Locate the cell with the specified text and output its (X, Y) center coordinate. 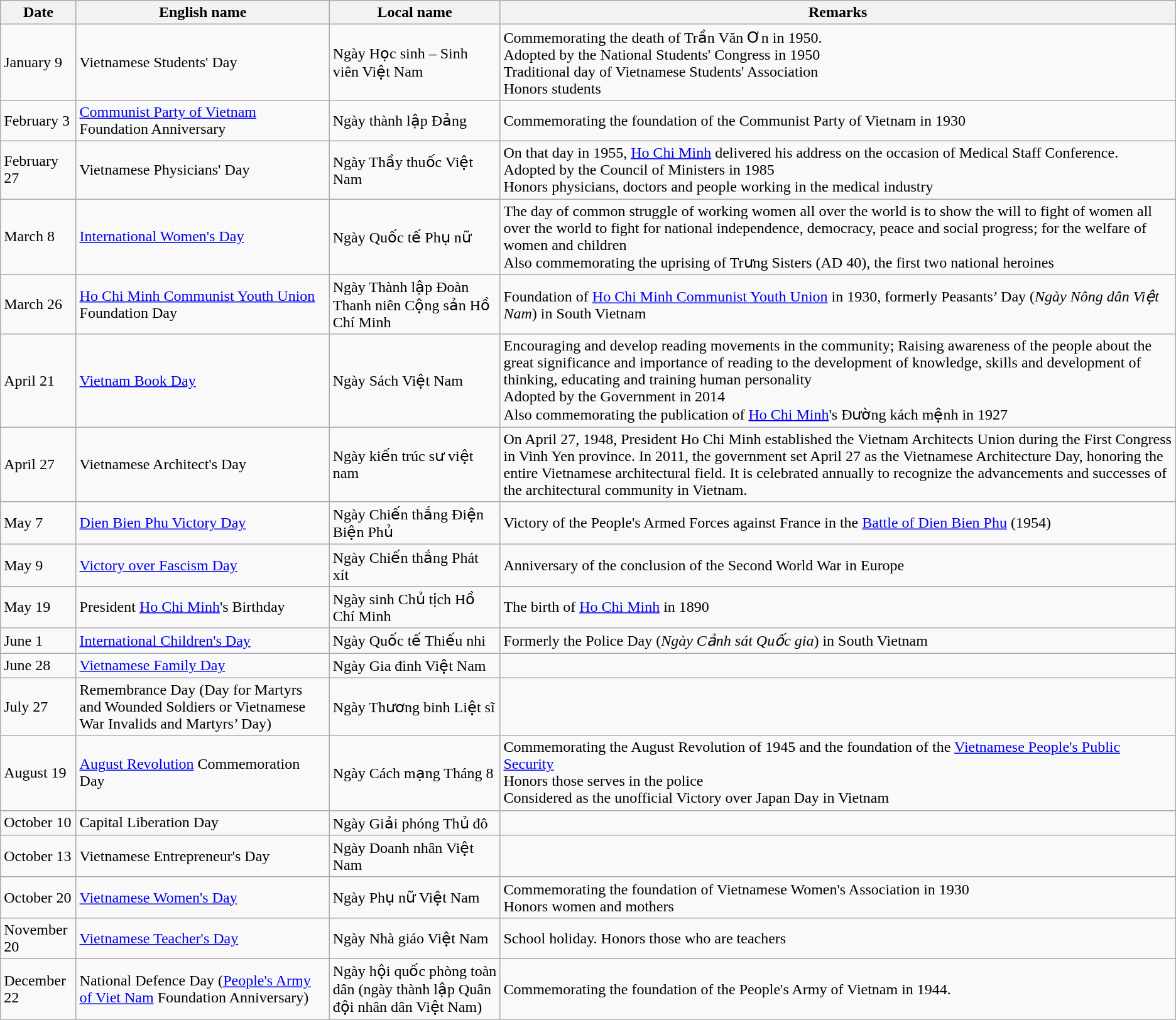
Vietnamese Family Day (202, 666)
Ngày Chiến thắng Điện Biện Phủ (415, 523)
Victory over Fascism Day (202, 565)
Ngày Thương binh Liệt sĩ (415, 707)
National Defence Day (People's Army of Viet Nam Foundation Anniversary) (202, 989)
June 1 (38, 641)
International Children's Day (202, 641)
The birth of Ho Chi Minh in 1890 (838, 607)
Commemorating the foundation of Vietnamese Women's Association in 1930Honors women and mothers (838, 897)
Ngày thành lập Đảng (415, 121)
Foundation of Ho Chi Minh Communist Youth Union in 1930, formerly Peasants’ Day (Ngày Nông dân Việt Nam) in South Vietnam (838, 304)
Ngày kiến trúc sư việt nam (415, 465)
Ngày Giải phóng Thủ đô (415, 823)
Vietnamese Teacher's Day (202, 938)
October 20 (38, 897)
Ngày Quốc tế Thiếu nhi (415, 641)
Vietnamese Students' Day (202, 63)
October 10 (38, 823)
March 8 (38, 236)
August 19 (38, 773)
Ngày Phụ nữ Việt Nam (415, 897)
April 27 (38, 465)
Vietnamese Women's Day (202, 897)
June 28 (38, 666)
Ngày hội quốc phòng toàn dân (ngày thành lập Quân đội nhân dân Việt Nam) (415, 989)
School holiday. Honors those who are teachers (838, 938)
Commemorating the foundation of the People's Army of Vietnam in 1944. (838, 989)
May 19 (38, 607)
International Women's Day (202, 236)
February 3 (38, 121)
December 22 (38, 989)
Ngày Cách mạng Tháng 8 (415, 773)
Vietnam Book Day (202, 381)
Date (38, 13)
Ngày Chiến thắng Phát xít (415, 565)
Vietnamese Entrepreneur's Day (202, 857)
Ngày Gia đình Việt Nam (415, 666)
July 27 (38, 707)
February 27 (38, 170)
Ngày Sách Việt Nam (415, 381)
May 7 (38, 523)
Ngày Thành lập Đoàn Thanh niên Cộng sản Hồ Chí Minh (415, 304)
President Ho Chi Minh's Birthday (202, 607)
Dien Bien Phu Victory Day (202, 523)
May 9 (38, 565)
Local name (415, 13)
Ngày Thầy thuốc Việt Nam (415, 170)
Capital Liberation Day (202, 823)
Ho Chi Minh Communist Youth Union Foundation Day (202, 304)
Remarks (838, 13)
Formerly the Police Day (Ngày Cảnh sát Quốc gia) in South Vietnam (838, 641)
Vietnamese Physicians' Day (202, 170)
Communist Party of Vietnam Foundation Anniversary (202, 121)
Remembrance Day (Day for Martyrs and Wounded Soldiers or Vietnamese War Invalids and Martyrs’ Day) (202, 707)
November 20 (38, 938)
April 21 (38, 381)
Ngày Nhà giáo Việt Nam (415, 938)
October 13 (38, 857)
Victory of the People's Armed Forces against France in the Battle of Dien Bien Phu (1954) (838, 523)
Vietnamese Architect's Day (202, 465)
Ngày Doanh nhân Việt Nam (415, 857)
Ngày Học sinh – Sinh viên Việt Nam (415, 63)
English name (202, 13)
August Revolution Commemoration Day (202, 773)
Commemorating the foundation of the Communist Party of Vietnam in 1930 (838, 121)
January 9 (38, 63)
Anniversary of the conclusion of the Second World War in Europe (838, 565)
Ngày Quốc tế Phụ nữ (415, 236)
Ngày sinh Chủ tịch Hồ Chí Minh (415, 607)
March 26 (38, 304)
